Return the (X, Y) coordinate for the center point of the cell that contains the specified text.  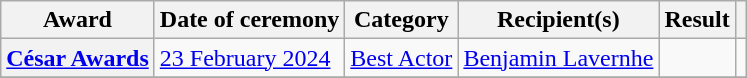
Category (402, 20)
Benjamin Lavernhe (558, 58)
Date of ceremony (250, 20)
Recipient(s) (558, 20)
Result (697, 20)
Award (78, 20)
Best Actor (402, 58)
23 February 2024 (250, 58)
César Awards (78, 58)
